Pinpoint the cell where the given text exists, returning its (X, Y) midpoint coordinate. 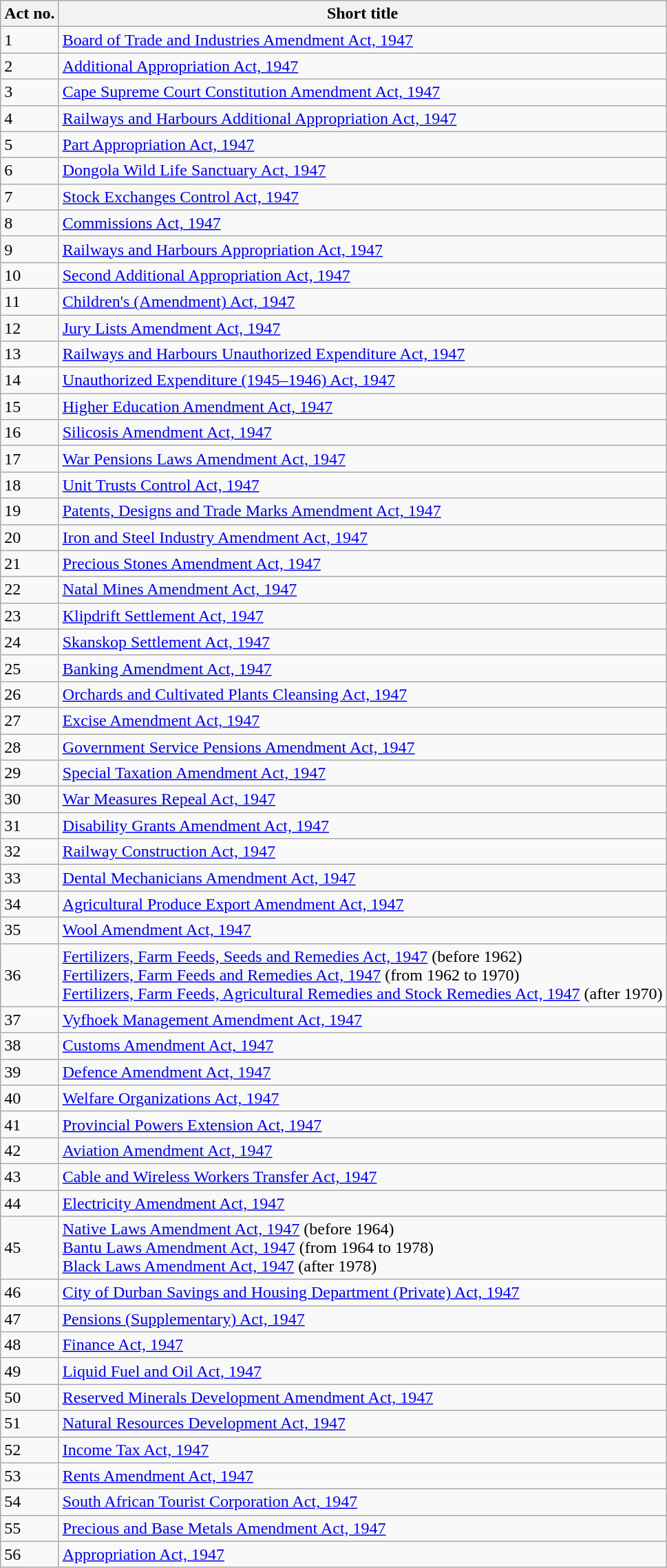
Railway Construction Act, 1947 (362, 852)
36 (30, 975)
Natural Resources Development Act, 1947 (362, 1424)
Appropriation Act, 1947 (362, 1554)
40 (30, 1098)
28 (30, 747)
Rents Amendment Act, 1947 (362, 1476)
16 (30, 433)
18 (30, 485)
Act no. (30, 14)
War Pensions Laws Amendment Act, 1947 (362, 459)
34 (30, 904)
30 (30, 799)
47 (30, 1319)
Wool Amendment Act, 1947 (362, 930)
Unit Trusts Control Act, 1947 (362, 485)
38 (30, 1046)
26 (30, 694)
Klipdrift Settlement Act, 1947 (362, 616)
25 (30, 668)
Reserved Minerals Development Amendment Act, 1947 (362, 1397)
53 (30, 1476)
22 (30, 590)
55 (30, 1528)
Pensions (Supplementary) Act, 1947 (362, 1319)
5 (30, 144)
Additional Appropriation Act, 1947 (362, 66)
3 (30, 92)
Railways and Harbours Appropriation Act, 1947 (362, 249)
10 (30, 275)
42 (30, 1150)
49 (30, 1371)
Unauthorized Expenditure (1945–1946) Act, 1947 (362, 380)
Second Additional Appropriation Act, 1947 (362, 275)
14 (30, 380)
Cable and Wireless Workers Transfer Act, 1947 (362, 1177)
Cape Supreme Court Constitution Amendment Act, 1947 (362, 92)
Board of Trade and Industries Amendment Act, 1947 (362, 40)
51 (30, 1424)
Native Laws Amendment Act, 1947 (before 1964) Bantu Laws Amendment Act, 1947 (from 1964 to 1978) Black Laws Amendment Act, 1947 (after 1978) (362, 1248)
Banking Amendment Act, 1947 (362, 668)
Railways and Harbours Additional Appropriation Act, 1947 (362, 118)
Silicosis Amendment Act, 1947 (362, 433)
39 (30, 1072)
21 (30, 563)
Liquid Fuel and Oil Act, 1947 (362, 1371)
Government Service Pensions Amendment Act, 1947 (362, 747)
Children's (Amendment) Act, 1947 (362, 301)
52 (30, 1450)
Finance Act, 1947 (362, 1345)
45 (30, 1248)
12 (30, 328)
32 (30, 852)
Orchards and Cultivated Plants Cleansing Act, 1947 (362, 694)
Precious and Base Metals Amendment Act, 1947 (362, 1528)
Excise Amendment Act, 1947 (362, 720)
13 (30, 354)
Defence Amendment Act, 1947 (362, 1072)
Dongola Wild Life Sanctuary Act, 1947 (362, 171)
Commissions Act, 1947 (362, 223)
20 (30, 537)
Stock Exchanges Control Act, 1947 (362, 197)
43 (30, 1177)
Patents, Designs and Trade Marks Amendment Act, 1947 (362, 511)
48 (30, 1345)
Iron and Steel Industry Amendment Act, 1947 (362, 537)
6 (30, 171)
2 (30, 66)
35 (30, 930)
17 (30, 459)
Precious Stones Amendment Act, 1947 (362, 563)
Disability Grants Amendment Act, 1947 (362, 826)
31 (30, 826)
27 (30, 720)
Electricity Amendment Act, 1947 (362, 1203)
54 (30, 1502)
15 (30, 407)
7 (30, 197)
Higher Education Amendment Act, 1947 (362, 407)
South African Tourist Corporation Act, 1947 (362, 1502)
War Measures Repeal Act, 1947 (362, 799)
8 (30, 223)
29 (30, 773)
4 (30, 118)
44 (30, 1203)
23 (30, 616)
Railways and Harbours Unauthorized Expenditure Act, 1947 (362, 354)
Customs Amendment Act, 1947 (362, 1046)
Natal Mines Amendment Act, 1947 (362, 590)
11 (30, 301)
Part Appropriation Act, 1947 (362, 144)
Short title (362, 14)
Skanskop Settlement Act, 1947 (362, 642)
9 (30, 249)
41 (30, 1124)
Dental Mechanicians Amendment Act, 1947 (362, 878)
56 (30, 1554)
Special Taxation Amendment Act, 1947 (362, 773)
19 (30, 511)
24 (30, 642)
Jury Lists Amendment Act, 1947 (362, 328)
Aviation Amendment Act, 1947 (362, 1150)
Agricultural Produce Export Amendment Act, 1947 (362, 904)
50 (30, 1397)
33 (30, 878)
1 (30, 40)
Welfare Organizations Act, 1947 (362, 1098)
Vyfhoek Management Amendment Act, 1947 (362, 1020)
Provincial Powers Extension Act, 1947 (362, 1124)
City of Durban Savings and Housing Department (Private) Act, 1947 (362, 1293)
Income Tax Act, 1947 (362, 1450)
46 (30, 1293)
37 (30, 1020)
